Determine the [X, Y] coordinate at the center of the cell enclosing the given text.  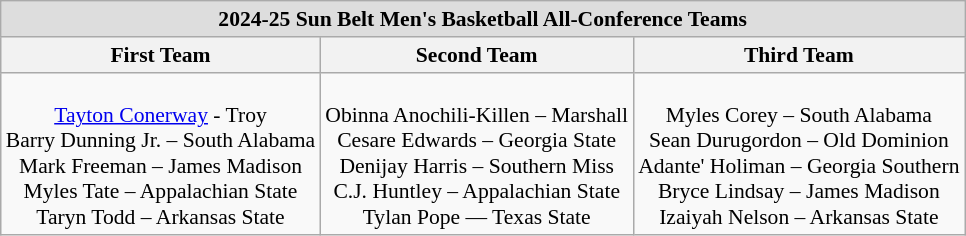
2024-25 Sun Belt Men's Basketball All-Conference Teams [483, 19]
Tayton Conerway - Troy Barry Dunning Jr. – South Alabama Mark Freeman – James Madison Myles Tate – Appalachian State Taryn Todd – Arkansas State [161, 154]
First Team [161, 55]
Third Team [798, 55]
Second Team [476, 55]
